Return the [X, Y] coordinate for the center point of the cell that contains the specified text.  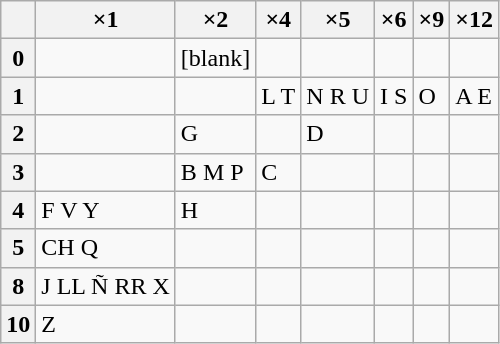
×6 [394, 20]
5 [18, 248]
[blank] [215, 58]
3 [18, 172]
0 [18, 58]
H [215, 210]
Z [106, 324]
O [432, 96]
×12 [474, 20]
F V Y [106, 210]
I S [394, 96]
B M P [215, 172]
A E [474, 96]
G [215, 134]
8 [18, 286]
4 [18, 210]
D [338, 134]
C [278, 172]
×9 [432, 20]
J LL Ñ RR X [106, 286]
×5 [338, 20]
×4 [278, 20]
L T [278, 96]
CH Q [106, 248]
1 [18, 96]
×1 [106, 20]
N R U [338, 96]
10 [18, 324]
2 [18, 134]
×2 [215, 20]
